Determine the (x, y) coordinate at the center of the cell enclosing the given text.  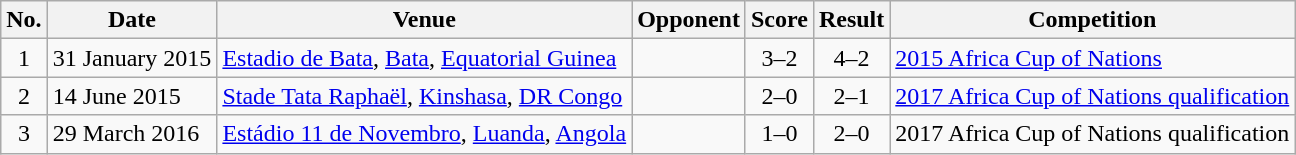
Opponent (689, 20)
31 January 2015 (132, 58)
3–2 (779, 58)
Venue (424, 20)
1 (24, 58)
14 June 2015 (132, 96)
Score (779, 20)
Estádio 11 de Novembro, Luanda, Angola (424, 134)
Estadio de Bata, Bata, Equatorial Guinea (424, 58)
2–1 (851, 96)
Date (132, 20)
3 (24, 134)
29 March 2016 (132, 134)
No. (24, 20)
2015 Africa Cup of Nations (1092, 58)
1–0 (779, 134)
2 (24, 96)
4–2 (851, 58)
Stade Tata Raphaël, Kinshasa, DR Congo (424, 96)
Result (851, 20)
Competition (1092, 20)
